Identify which cell holds the provided text, then report its [X, Y] central coordinate. 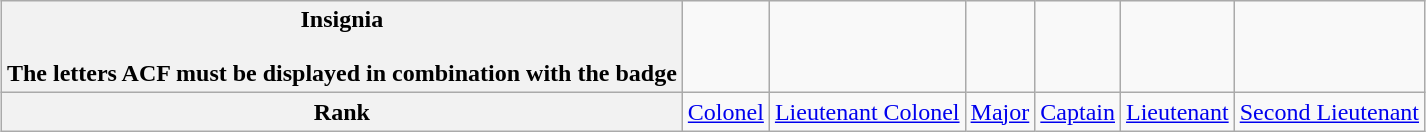
Colonel [726, 112]
Rank [342, 112]
Captain [1078, 112]
Lieutenant [1178, 112]
InsigniaThe letters ACF must be displayed in combination with the badge [342, 47]
Major [1000, 112]
Lieutenant Colonel [867, 112]
Second Lieutenant [1329, 112]
